Scan for the cell matching the given text and deliver its [x, y] coordinate at center. 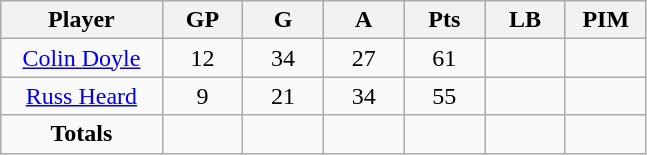
G [284, 20]
A [364, 20]
9 [202, 96]
Pts [444, 20]
12 [202, 58]
Totals [82, 134]
21 [284, 96]
55 [444, 96]
27 [364, 58]
Colin Doyle [82, 58]
GP [202, 20]
LB [526, 20]
Player [82, 20]
Russ Heard [82, 96]
PIM [606, 20]
61 [444, 58]
